Capture the cell that displays the provided text and extract its [x, y] central coordinate. 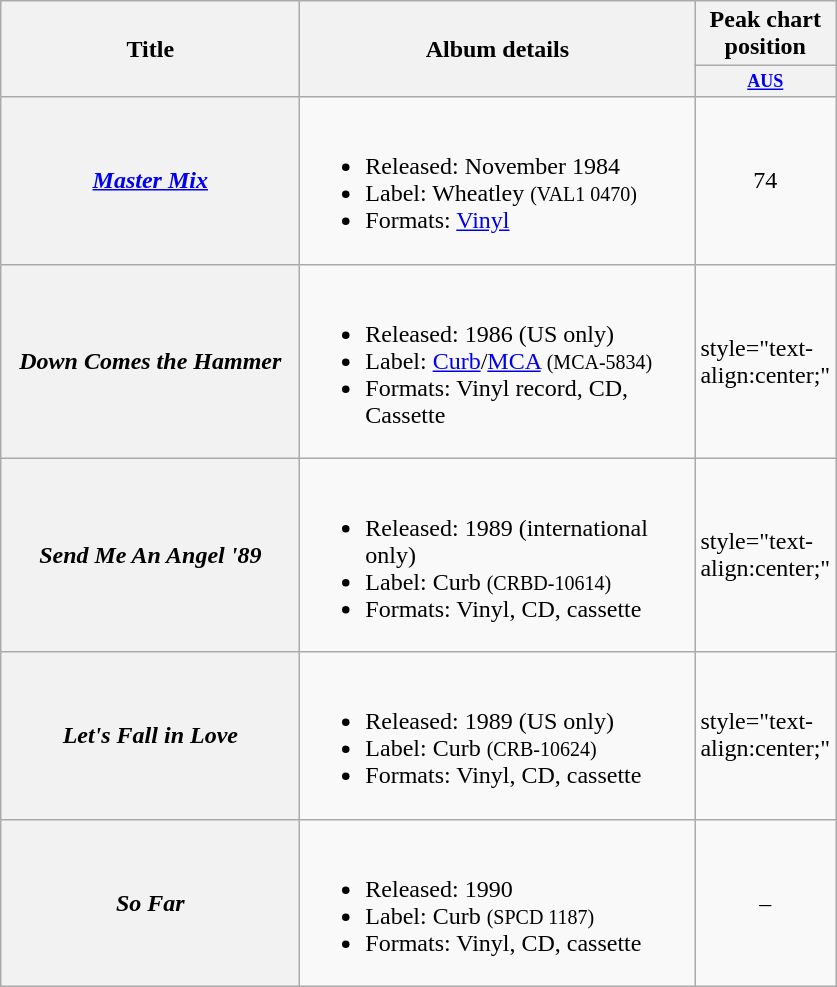
Released: November 1984Label: Wheatley (VAL1 0470)Formats: Vinyl [498, 180]
Released: 1986 (US only)Label: Curb/MCA (MCA-5834)Formats: Vinyl record, CD, Cassette [498, 361]
Album details [498, 49]
Released: 1990Label: Curb (SPCD 1187)Formats: Vinyl, CD, cassette [498, 902]
Title [150, 49]
Released: 1989 (international only)Label: Curb (CRBD-10614)Formats: Vinyl, CD, cassette [498, 555]
Let's Fall in Love [150, 736]
Master Mix [150, 180]
74 [766, 180]
Down Comes the Hammer [150, 361]
– [766, 902]
Send Me An Angel '89 [150, 555]
So Far [150, 902]
AUS [766, 82]
Peak chart position [766, 34]
Released: 1989 (US only)Label: Curb (CRB-10624)Formats: Vinyl, CD, cassette [498, 736]
